Pinpoint the cell where the given text exists, returning its (X, Y) midpoint coordinate. 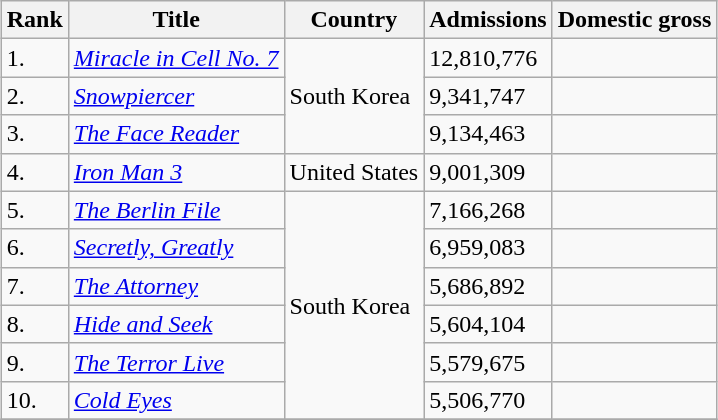
Miracle in Cell No. 7 (176, 58)
6. (34, 248)
Secretly, Greatly (176, 248)
8. (34, 324)
5,579,675 (488, 362)
10. (34, 400)
5,686,892 (488, 286)
Hide and Seek (176, 324)
United States (354, 172)
9. (34, 362)
The Attorney (176, 286)
7. (34, 286)
The Berlin File (176, 210)
12,810,776 (488, 58)
Country (354, 20)
Cold Eyes (176, 400)
9,341,747 (488, 96)
Domestic gross (634, 20)
5,506,770 (488, 400)
The Terror Live (176, 362)
2. (34, 96)
4. (34, 172)
3. (34, 134)
9,001,309 (488, 172)
Admissions (488, 20)
The Face Reader (176, 134)
9,134,463 (488, 134)
Rank (34, 20)
5. (34, 210)
Snowpiercer (176, 96)
6,959,083 (488, 248)
5,604,104 (488, 324)
Title (176, 20)
1. (34, 58)
Iron Man 3 (176, 172)
7,166,268 (488, 210)
